For the text-containing cell, return its midpoint in [x, y] coordinate format. 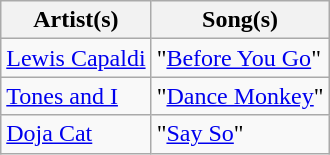
Artist(s) [76, 20]
"Say So" [240, 134]
"Before You Go" [240, 58]
Lewis Capaldi [76, 58]
Doja Cat [76, 134]
Song(s) [240, 20]
"Dance Monkey" [240, 96]
Tones and I [76, 96]
